Locate the cell with the specified text and output its (x, y) center coordinate. 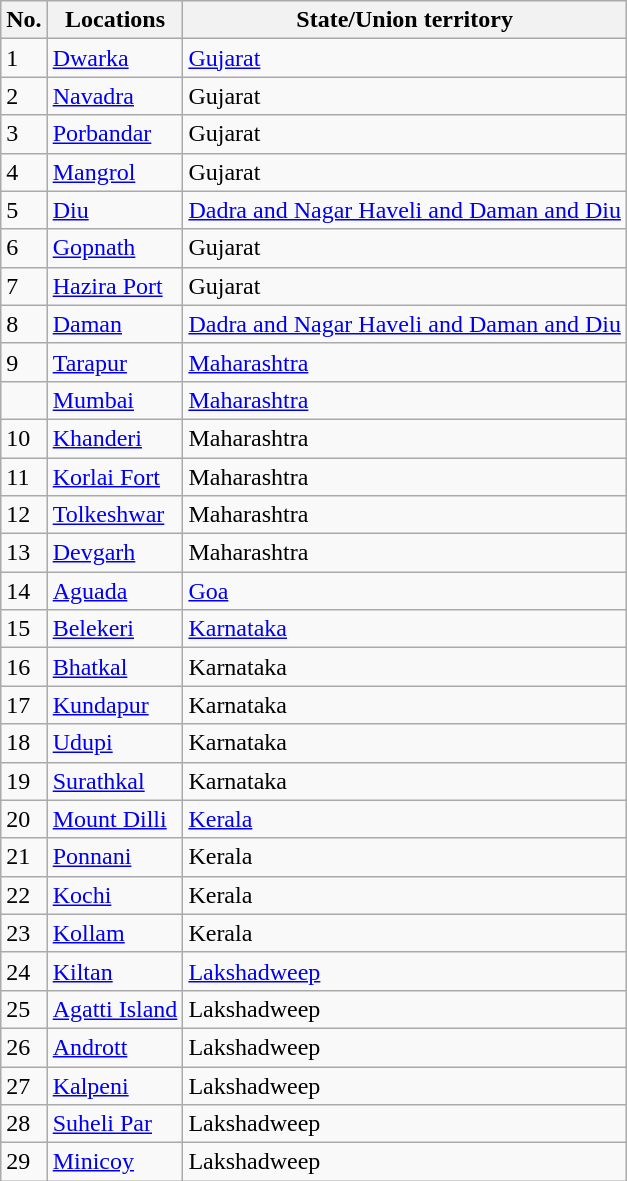
Aguada (115, 591)
21 (24, 857)
12 (24, 515)
2 (24, 96)
26 (24, 1047)
Goa (405, 591)
15 (24, 629)
Khanderi (115, 438)
10 (24, 438)
Agatti Island (115, 1009)
Suheli Par (115, 1124)
Minicoy (115, 1162)
Mangrol (115, 172)
Gopnath (115, 248)
Tarapur (115, 362)
Belekeri (115, 629)
Korlai Fort (115, 477)
11 (24, 477)
6 (24, 248)
State/Union territory (405, 20)
Kalpeni (115, 1085)
Porbandar (115, 134)
Kiltan (115, 971)
Kochi (115, 895)
5 (24, 210)
18 (24, 743)
20 (24, 819)
19 (24, 781)
27 (24, 1085)
4 (24, 172)
Navadra (115, 96)
Kollam (115, 933)
Tolkeshwar (115, 515)
7 (24, 286)
Surathkal (115, 781)
13 (24, 553)
No. (24, 20)
Mount Dilli (115, 819)
23 (24, 933)
29 (24, 1162)
25 (24, 1009)
24 (24, 971)
28 (24, 1124)
3 (24, 134)
22 (24, 895)
Udupi (115, 743)
Andrott (115, 1047)
Ponnani (115, 857)
Kundapur (115, 705)
Bhatkal (115, 667)
9 (24, 362)
14 (24, 591)
17 (24, 705)
Hazira Port (115, 286)
Mumbai (115, 400)
1 (24, 58)
Daman (115, 324)
8 (24, 324)
Devgarh (115, 553)
16 (24, 667)
Diu (115, 210)
Dwarka (115, 58)
Locations (115, 20)
